Locate the cell with the specified text and output its (X, Y) center coordinate. 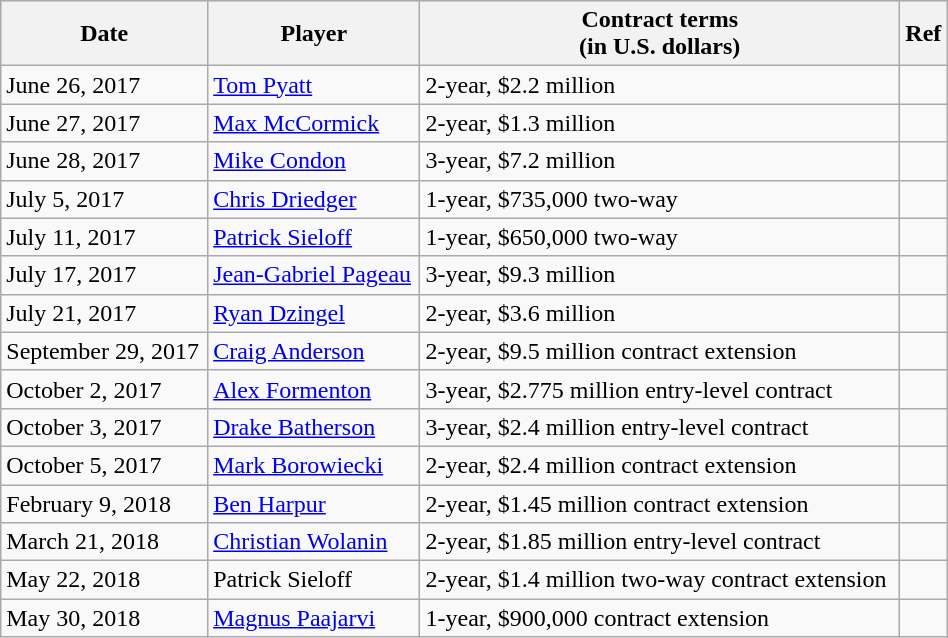
2-year, $1.85 million entry-level contract (660, 542)
Christian Wolanin (314, 542)
May 30, 2018 (104, 618)
2-year, $2.4 million contract extension (660, 465)
2-year, $1.45 million contract extension (660, 503)
2-year, $9.5 million contract extension (660, 351)
Mark Borowiecki (314, 465)
Mike Condon (314, 161)
July 21, 2017 (104, 313)
Magnus Paajarvi (314, 618)
February 9, 2018 (104, 503)
Alex Formenton (314, 389)
June 26, 2017 (104, 85)
September 29, 2017 (104, 351)
Max McCormick (314, 123)
Date (104, 34)
July 5, 2017 (104, 199)
3-year, $7.2 million (660, 161)
March 21, 2018 (104, 542)
June 28, 2017 (104, 161)
2-year, $2.2 million (660, 85)
October 3, 2017 (104, 427)
1-year, $650,000 two-way (660, 237)
Drake Batherson (314, 427)
June 27, 2017 (104, 123)
2-year, $1.3 million (660, 123)
Ref (923, 34)
July 11, 2017 (104, 237)
1-year, $900,000 contract extension (660, 618)
Chris Driedger (314, 199)
July 17, 2017 (104, 275)
Player (314, 34)
Contract terms(in U.S. dollars) (660, 34)
1-year, $735,000 two-way (660, 199)
3-year, $9.3 million (660, 275)
Craig Anderson (314, 351)
October 2, 2017 (104, 389)
3-year, $2.4 million entry-level contract (660, 427)
Tom Pyatt (314, 85)
October 5, 2017 (104, 465)
2-year, $3.6 million (660, 313)
May 22, 2018 (104, 580)
Jean-Gabriel Pageau (314, 275)
Ben Harpur (314, 503)
2-year, $1.4 million two-way contract extension (660, 580)
Ryan Dzingel (314, 313)
3-year, $2.775 million entry-level contract (660, 389)
